Find where the given text appears and provide that cell's center as [x, y] coordinate. 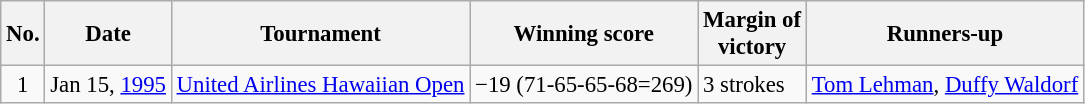
United Airlines Hawaiian Open [320, 85]
Jan 15, 1995 [108, 85]
−19 (71-65-65-68=269) [584, 85]
Tom Lehman, Duffy Waldorf [944, 85]
Tournament [320, 34]
Runners-up [944, 34]
1 [23, 85]
3 strokes [752, 85]
Date [108, 34]
Margin ofvictory [752, 34]
Winning score [584, 34]
No. [23, 34]
